From the cell containing the given text, extract its center point as (X, Y) coordinate. 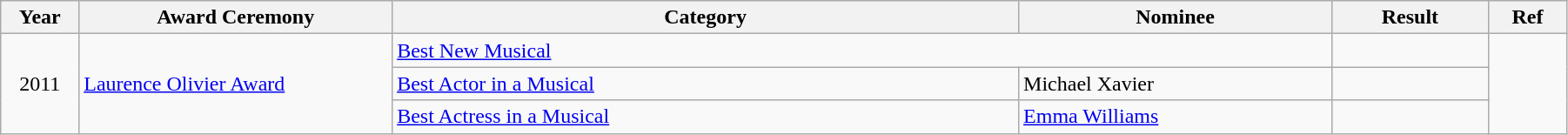
Michael Xavier (1176, 84)
Ref (1527, 17)
Best Actress in a Musical (706, 117)
Best New Musical (862, 51)
Emma Williams (1176, 117)
Award Ceremony (236, 17)
Laurence Olivier Award (236, 84)
Year (40, 17)
Nominee (1176, 17)
Category (706, 17)
Best Actor in a Musical (706, 84)
2011 (40, 84)
Result (1410, 17)
